Capture the cell that displays the provided text and extract its [X, Y] central coordinate. 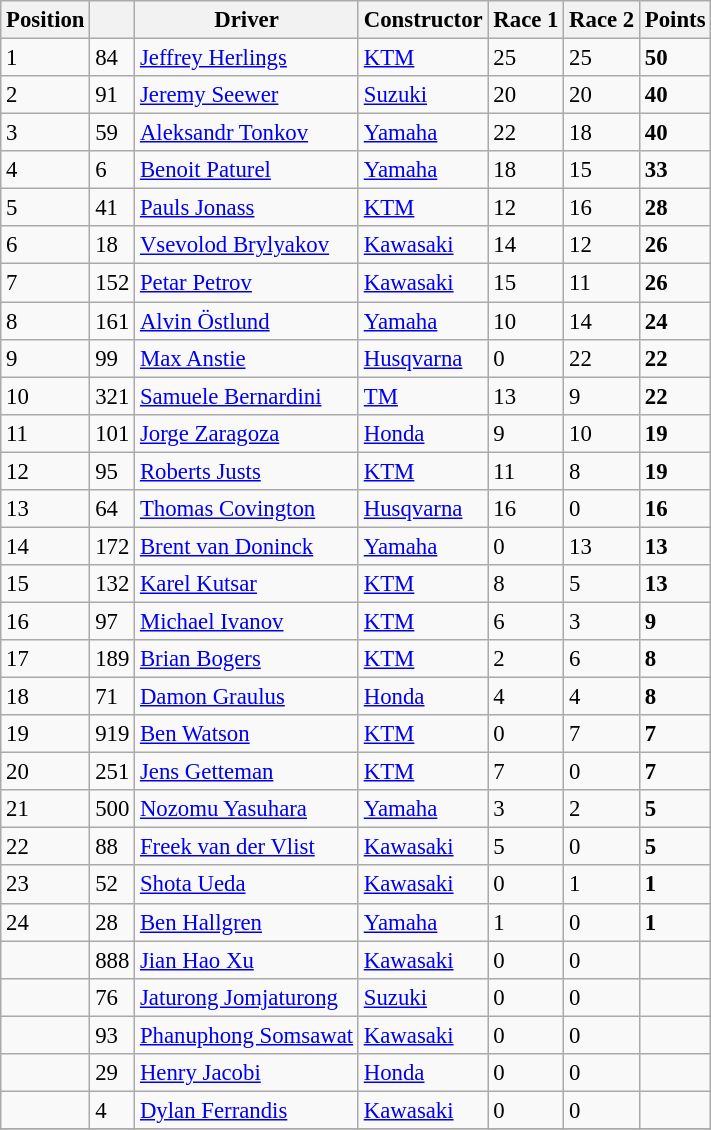
251 [112, 772]
33 [674, 170]
Dylan Ferrandis [247, 1110]
Ben Hallgren [247, 922]
59 [112, 133]
76 [112, 997]
Samuele Bernardini [247, 396]
TM [423, 396]
Jeremy Seewer [247, 95]
132 [112, 584]
Brent van Doninck [247, 546]
Race 1 [526, 20]
Petar Petrov [247, 283]
Damon Graulus [247, 697]
Karel Kutsar [247, 584]
64 [112, 509]
Driver [247, 20]
88 [112, 847]
Nozomu Yasuhara [247, 809]
Points [674, 20]
Pauls Jonass [247, 208]
99 [112, 358]
Max Anstie [247, 358]
Roberts Justs [247, 471]
500 [112, 809]
41 [112, 208]
Freek van der Vlist [247, 847]
Jian Hao Xu [247, 960]
84 [112, 58]
Alvin Östlund [247, 321]
Aleksandr Tonkov [247, 133]
Race 2 [602, 20]
152 [112, 283]
Michael Ivanov [247, 621]
172 [112, 546]
189 [112, 659]
23 [46, 885]
Brian Bogers [247, 659]
Jeffrey Herlings [247, 58]
Phanuphong Somsawat [247, 1035]
Shota Ueda [247, 885]
97 [112, 621]
52 [112, 885]
95 [112, 471]
Position [46, 20]
Henry Jacobi [247, 1073]
Benoit Paturel [247, 170]
888 [112, 960]
Jorge Zaragoza [247, 433]
50 [674, 58]
Thomas Covington [247, 509]
Vsevolod Brylyakov [247, 245]
919 [112, 734]
Constructor [423, 20]
93 [112, 1035]
321 [112, 396]
91 [112, 95]
Jens Getteman [247, 772]
29 [112, 1073]
Jaturong Jomjaturong [247, 997]
21 [46, 809]
17 [46, 659]
161 [112, 321]
71 [112, 697]
Ben Watson [247, 734]
101 [112, 433]
